For the text-containing cell, return its midpoint in (x, y) coordinate format. 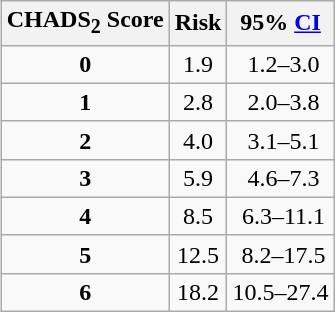
2.0–3.8 (280, 102)
2.8 (198, 102)
8.5 (198, 216)
3.1–5.1 (280, 140)
4.6–7.3 (280, 178)
5.9 (198, 178)
Risk (198, 23)
5 (85, 254)
12.5 (198, 254)
10.5–27.4 (280, 292)
18.2 (198, 292)
1 (85, 102)
4.0 (198, 140)
4 (85, 216)
2 (85, 140)
CHADS2 Score (85, 23)
6.3–11.1 (280, 216)
1.9 (198, 64)
6 (85, 292)
3 (85, 178)
95% CI (280, 23)
1.2–3.0 (280, 64)
8.2–17.5 (280, 254)
0 (85, 64)
